Capture the cell that displays the provided text and extract its (X, Y) central coordinate. 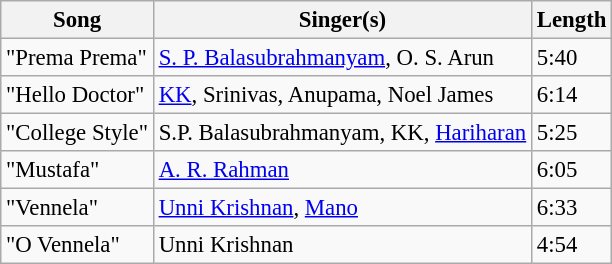
"Vennela" (78, 208)
"O Vennela" (78, 245)
Unni Krishnan, Mano (342, 208)
4:54 (572, 245)
Singer(s) (342, 20)
S.P. Balasubrahmanyam, KK, Hariharan (342, 133)
Length (572, 20)
KK, Srinivas, Anupama, Noel James (342, 95)
6:14 (572, 95)
Song (78, 20)
"College Style" (78, 133)
A. R. Rahman (342, 170)
"Hello Doctor" (78, 95)
S. P. Balasubrahmanyam, O. S. Arun (342, 58)
"Mustafa" (78, 170)
Unni Krishnan (342, 245)
5:25 (572, 133)
5:40 (572, 58)
6:05 (572, 170)
6:33 (572, 208)
"Prema Prema" (78, 58)
